Return [x, y] of the center of cell containing provided text 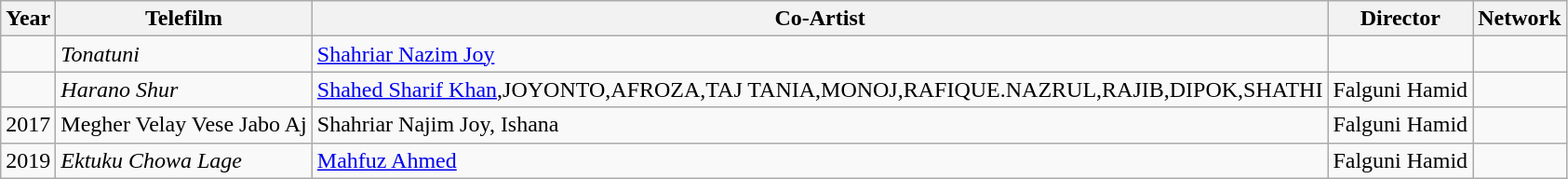
Mahfuz Ahmed [820, 160]
Shahriar Najim Joy, Ishana [820, 125]
Director [1400, 19]
Telefilm [184, 19]
Year [28, 19]
Shahed Sharif Khan,JOYONTO,AFROZA,TAJ TANIA,MONOJ,RAFIQUE.NAZRUL,RAJIB,DIPOK,SHATHI [820, 89]
Tonatuni [184, 54]
Shahriar Nazim Joy [820, 54]
Ektuku Chowa Lage [184, 160]
Co-Artist [820, 19]
Harano Shur [184, 89]
2019 [28, 160]
Megher Velay Vese Jabo Aj [184, 125]
Network [1520, 19]
2017 [28, 125]
